Locate the cell with the specified text and output its (X, Y) center coordinate. 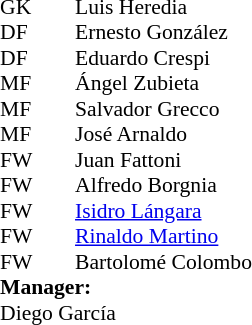
Salvador Grecco (164, 109)
José Arnaldo (164, 135)
Rinaldo Martino (164, 237)
Manager: (126, 287)
Isidro Lángara (164, 211)
Ernesto González (164, 33)
Ángel Zubieta (164, 83)
Juan Fattoni (164, 160)
Alfredo Borgnia (164, 185)
Eduardo Crespi (164, 58)
Bartolomé Colombo (164, 262)
